Detect which cell encompasses the target text, then output its (x, y) center coordinate. 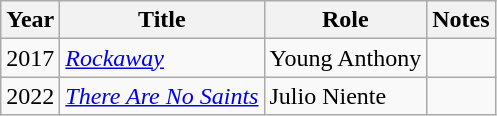
There Are No Saints (162, 96)
Young Anthony (346, 58)
Rockaway (162, 58)
Year (30, 20)
Role (346, 20)
2022 (30, 96)
Title (162, 20)
2017 (30, 58)
Notes (461, 20)
Julio Niente (346, 96)
